Identify which cell holds the provided text, then report its (x, y) central coordinate. 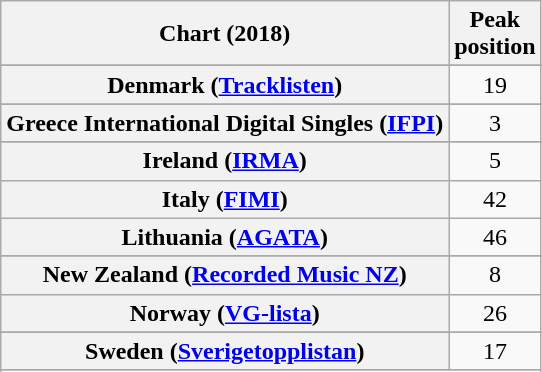
8 (495, 275)
Chart (2018) (225, 34)
5 (495, 161)
42 (495, 199)
46 (495, 237)
3 (495, 123)
Denmark (Tracklisten) (225, 85)
Ireland (IRMA) (225, 161)
Italy (FIMI) (225, 199)
26 (495, 313)
Norway (VG-lista) (225, 313)
Greece International Digital Singles (IFPI) (225, 123)
New Zealand (Recorded Music NZ) (225, 275)
Lithuania (AGATA) (225, 237)
Peak position (495, 34)
17 (495, 351)
Sweden (Sverigetopplistan) (225, 351)
19 (495, 85)
